Extract the [X, Y] coordinate from the center of the cell holding the provided text.  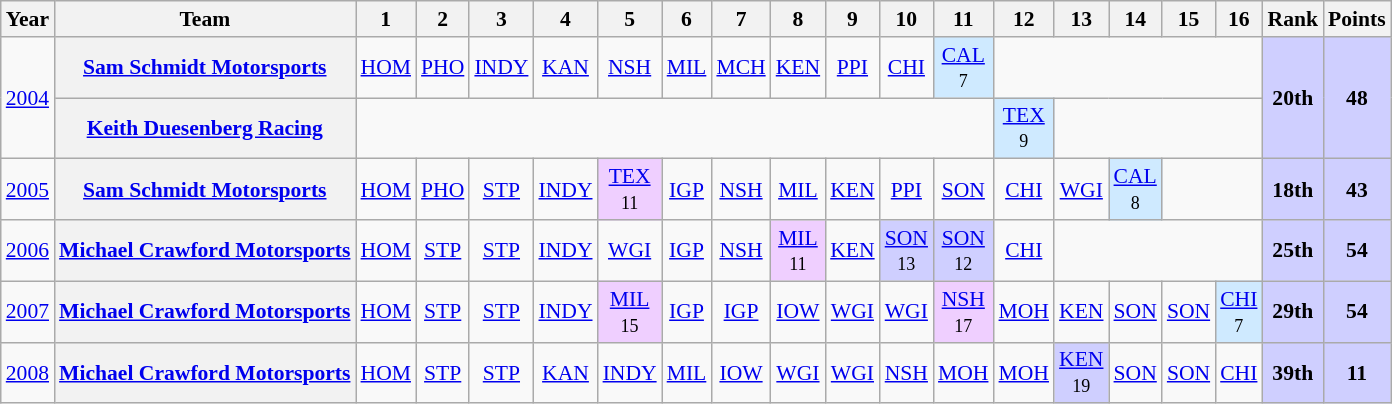
6 [687, 19]
3 [501, 19]
2005 [28, 190]
18th [1292, 190]
15 [1188, 19]
2007 [28, 312]
13 [1081, 19]
TEX 9 [1024, 128]
25th [1292, 250]
2008 [28, 372]
8 [798, 19]
CHI 7 [1238, 312]
16 [1238, 19]
10 [906, 19]
7 [740, 19]
SON 13 [906, 250]
Team [204, 19]
2004 [28, 98]
SON 12 [964, 250]
Points [1357, 19]
48 [1357, 98]
Rank [1292, 19]
MIL 15 [630, 312]
1 [386, 19]
NSH 17 [964, 312]
20th [1292, 98]
5 [630, 19]
CAL 8 [1136, 190]
39th [1292, 372]
MIL 11 [798, 250]
MCH [740, 68]
TEX 11 [630, 190]
Year [28, 19]
12 [1024, 19]
4 [565, 19]
KEN 19 [1081, 372]
Keith Duesenberg Racing [204, 128]
CAL 7 [964, 68]
43 [1357, 190]
14 [1136, 19]
29th [1292, 312]
2 [442, 19]
9 [852, 19]
2006 [28, 250]
